Output the [x, y] coordinate of the center of the cell containing the given text.  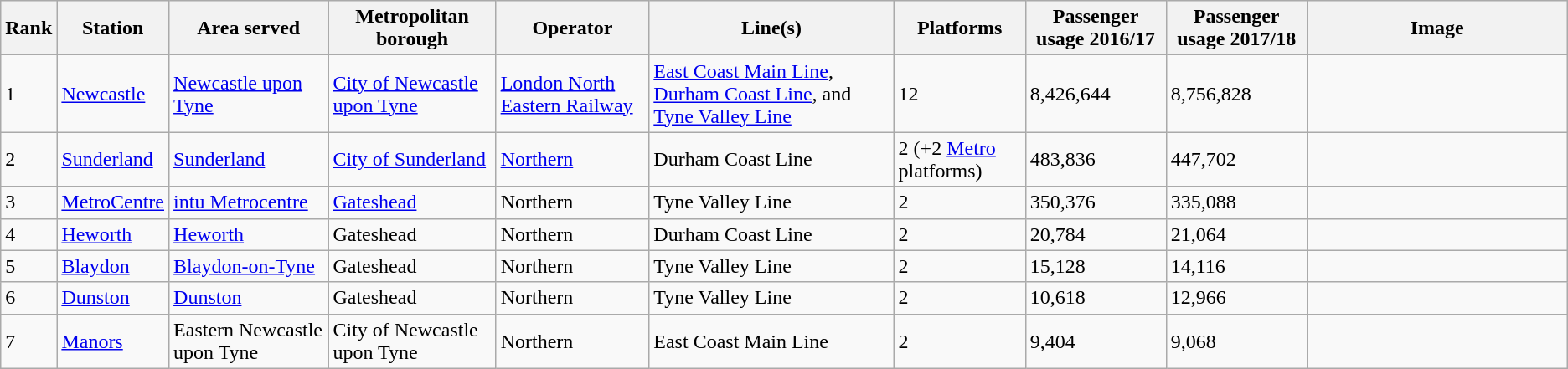
Newcastle upon Tyne [249, 94]
East Coast Main Line, Durham Coast Line, and Tyne Valley Line [771, 94]
483,836 [1096, 159]
Blaydon-on-Tyne [249, 266]
Metropolitan borough [412, 28]
Image [1437, 28]
Blaydon [113, 266]
MetroCentre [113, 202]
Manors [113, 341]
335,088 [1236, 202]
14,116 [1236, 266]
9,404 [1096, 341]
447,702 [1236, 159]
3 [28, 202]
Line(s) [771, 28]
12 [960, 94]
Passenger usage 2017/18 [1236, 28]
6 [28, 298]
20,784 [1096, 234]
350,376 [1096, 202]
8,426,644 [1096, 94]
Platforms [960, 28]
8,756,828 [1236, 94]
Station [113, 28]
East Coast Main Line [771, 341]
City of Sunderland [412, 159]
12,966 [1236, 298]
7 [28, 341]
Passenger usage 2016/17 [1096, 28]
10,618 [1096, 298]
Rank [28, 28]
intu Metrocentre [249, 202]
Eastern Newcastle upon Tyne [249, 341]
Area served [249, 28]
21,064 [1236, 234]
London North Eastern Railway [573, 94]
1 [28, 94]
15,128 [1096, 266]
Newcastle [113, 94]
Operator [573, 28]
4 [28, 234]
2 (+2 Metro platforms) [960, 159]
5 [28, 266]
9,068 [1236, 341]
